Capture the cell that displays the provided text and extract its [x, y] central coordinate. 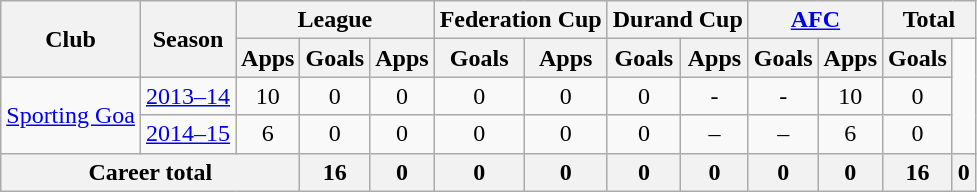
Season [188, 39]
League [336, 20]
AFC [815, 20]
Federation Cup [520, 20]
2013–14 [188, 96]
Total [930, 20]
Career total [150, 172]
Sporting Goa [71, 115]
Durand Cup [678, 20]
Club [71, 39]
2014–15 [188, 134]
